Identify which cell holds the provided text, then report its [X, Y] central coordinate. 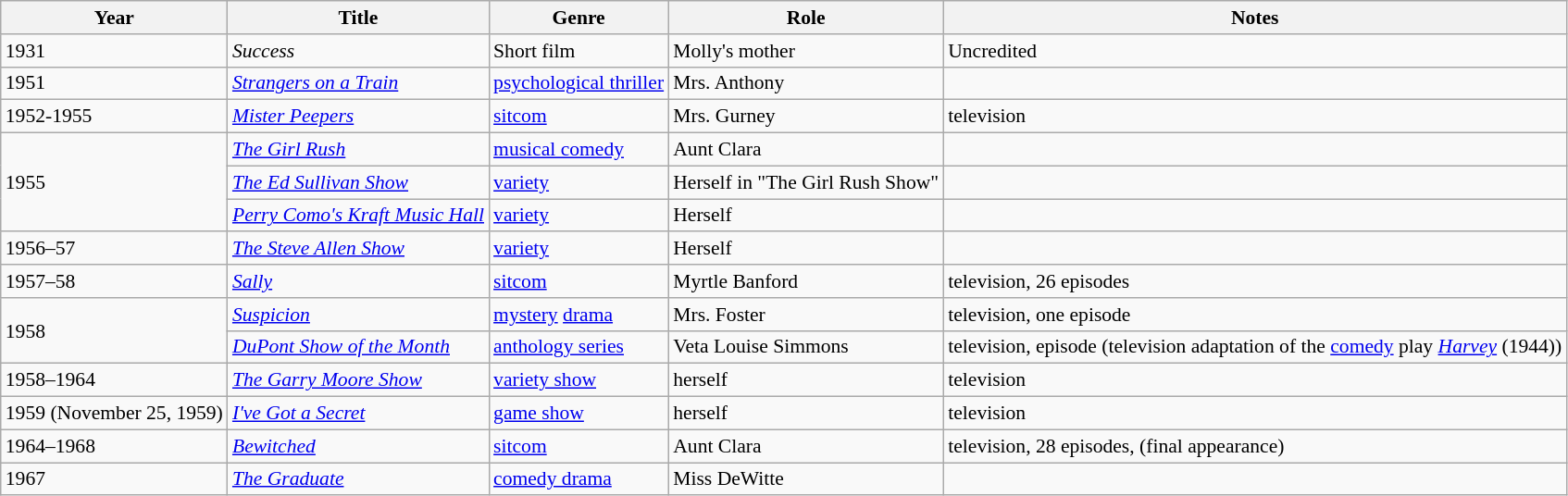
The Garry Moore Show [358, 380]
musical comedy [579, 150]
1958–1964 [115, 380]
Mrs. Anthony [805, 83]
The Steve Allen Show [358, 249]
Title [358, 18]
1955 [115, 183]
Miss DeWitte [805, 479]
1956–57 [115, 249]
mystery drama [579, 315]
Mrs. Foster [805, 315]
psychological thriller [579, 83]
Year [115, 18]
Success [358, 51]
Bewitched [358, 446]
The Girl Rush [358, 150]
television, 28 episodes, (final appearance) [1255, 446]
Role [805, 18]
anthology series [579, 347]
1964–1968 [115, 446]
comedy drama [579, 479]
1957–58 [115, 281]
game show [579, 414]
1951 [115, 83]
variety show [579, 380]
Suspicion [358, 315]
Uncredited [1255, 51]
Myrtle Banford [805, 281]
1958 [115, 331]
Sally [358, 281]
1952-1955 [115, 117]
television, one episode [1255, 315]
1967 [115, 479]
Perry Como's Kraft Music Hall [358, 216]
The Graduate [358, 479]
Mrs. Gurney [805, 117]
Notes [1255, 18]
The Ed Sullivan Show [358, 182]
Molly's mother [805, 51]
television, episode (television adaptation of the comedy play Harvey (1944)) [1255, 347]
Strangers on a Train [358, 83]
Herself in "The Girl Rush Show" [805, 182]
DuPont Show of the Month [358, 347]
1931 [115, 51]
Mister Peepers [358, 117]
Short film [579, 51]
1959 (November 25, 1959) [115, 414]
I've Got a Secret [358, 414]
television, 26 episodes [1255, 281]
Genre [579, 18]
Veta Louise Simmons [805, 347]
